Extract the [x, y] coordinate from the center of the cell holding the provided text.  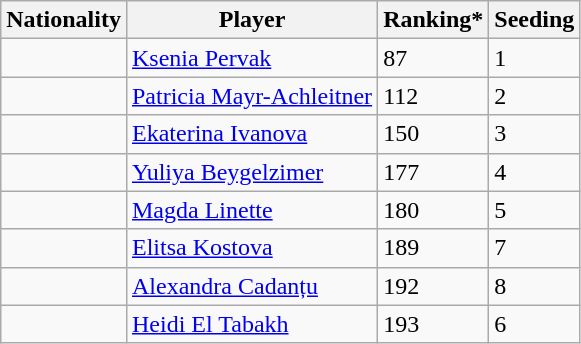
192 [434, 286]
6 [534, 324]
189 [434, 248]
3 [534, 134]
Seeding [534, 20]
Yuliya Beygelzimer [252, 172]
Heidi El Tabakh [252, 324]
4 [534, 172]
Alexandra Cadanțu [252, 286]
Nationality [64, 20]
Ekaterina Ivanova [252, 134]
Magda Linette [252, 210]
Ksenia Pervak [252, 58]
5 [534, 210]
7 [534, 248]
Ranking* [434, 20]
87 [434, 58]
8 [534, 286]
180 [434, 210]
Player [252, 20]
150 [434, 134]
1 [534, 58]
112 [434, 96]
2 [534, 96]
Elitsa Kostova [252, 248]
177 [434, 172]
193 [434, 324]
Patricia Mayr-Achleitner [252, 96]
